Search for the cell housing the specified text and yield its [X, Y] center coordinate. 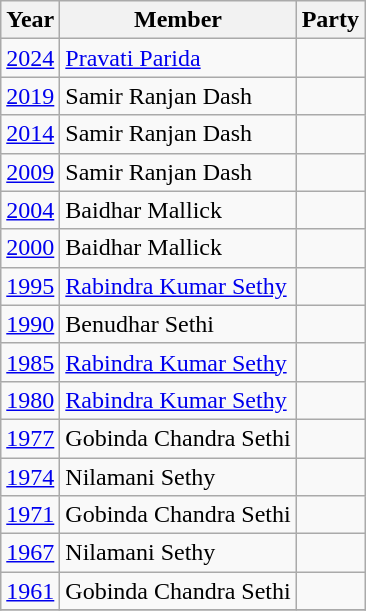
Member [178, 20]
1961 [30, 591]
2019 [30, 96]
2014 [30, 134]
1971 [30, 515]
1985 [30, 362]
1995 [30, 286]
2000 [30, 248]
1990 [30, 324]
2024 [30, 58]
Year [30, 20]
2004 [30, 210]
Party [330, 20]
Benudhar Sethi [178, 324]
1977 [30, 438]
Pravati Parida [178, 58]
1980 [30, 400]
1967 [30, 553]
1974 [30, 477]
2009 [30, 172]
